Search for the cell housing the specified text and yield its [x, y] center coordinate. 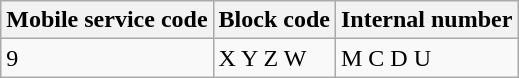
M C D U [426, 58]
Mobile service code [107, 20]
Block code [274, 20]
X Y Z W [274, 58]
Internal number [426, 20]
9 [107, 58]
